Identify which cell holds the provided text, then report its [X, Y] central coordinate. 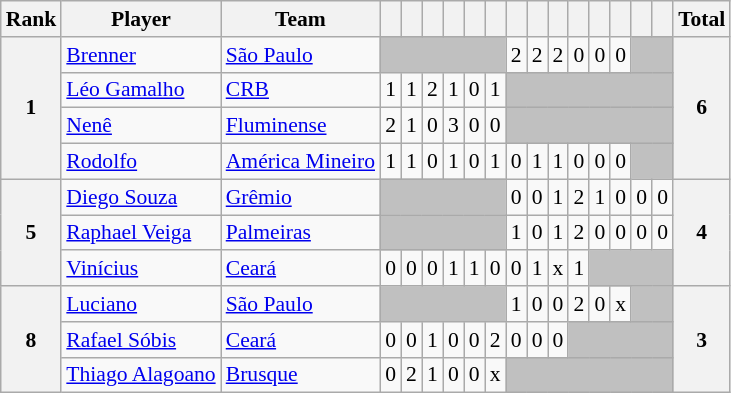
Brusque [300, 375]
6 [702, 108]
5 [32, 232]
Rank [32, 19]
América Mineiro [300, 162]
Thiago Alagoano [140, 375]
Rafael Sóbis [140, 340]
CRB [300, 90]
Fluminense [300, 126]
Diego Souza [140, 197]
Raphael Veiga [140, 233]
Nenê [140, 126]
Palmeiras [300, 233]
4 [702, 232]
8 [32, 340]
Brenner [140, 55]
Vinícius [140, 269]
Rodolfo [140, 162]
Léo Gamalho [140, 90]
Player [140, 19]
Grêmio [300, 197]
Total [702, 19]
Luciano [140, 304]
Team [300, 19]
